Scan for the cell matching the given text and deliver its (X, Y) coordinate at center. 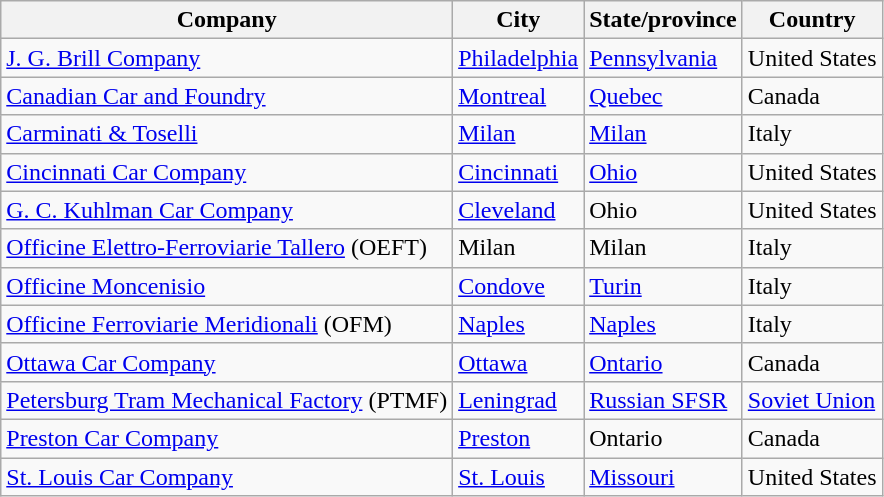
Russian SFSR (664, 400)
Company (227, 20)
Officine Elettro-Ferroviarie Tallero (OEFT) (227, 248)
Cincinnati Car Company (227, 172)
Ottawa Car Company (227, 362)
Country (812, 20)
Montreal (518, 96)
G. C. Kuhlman Car Company (227, 210)
Cincinnati (518, 172)
City (518, 20)
Quebec (664, 96)
Cleveland (518, 210)
St. Louis Car Company (227, 477)
Ottawa (518, 362)
Missouri (664, 477)
Preston (518, 438)
Pennsylvania (664, 58)
Condove (518, 286)
Leningrad (518, 400)
Turin (664, 286)
Carminati & Toselli (227, 134)
Canadian Car and Foundry (227, 96)
Soviet Union (812, 400)
J. G. Brill Company (227, 58)
Officine Ferroviarie Meridionali (OFM) (227, 324)
Preston Car Company (227, 438)
St. Louis (518, 477)
Philadelphia (518, 58)
Petersburg Tram Mechanical Factory (PTMF) (227, 400)
Officine Moncenisio (227, 286)
State/province (664, 20)
